Extract the [x, y] coordinate from the center of the cell holding the provided text.  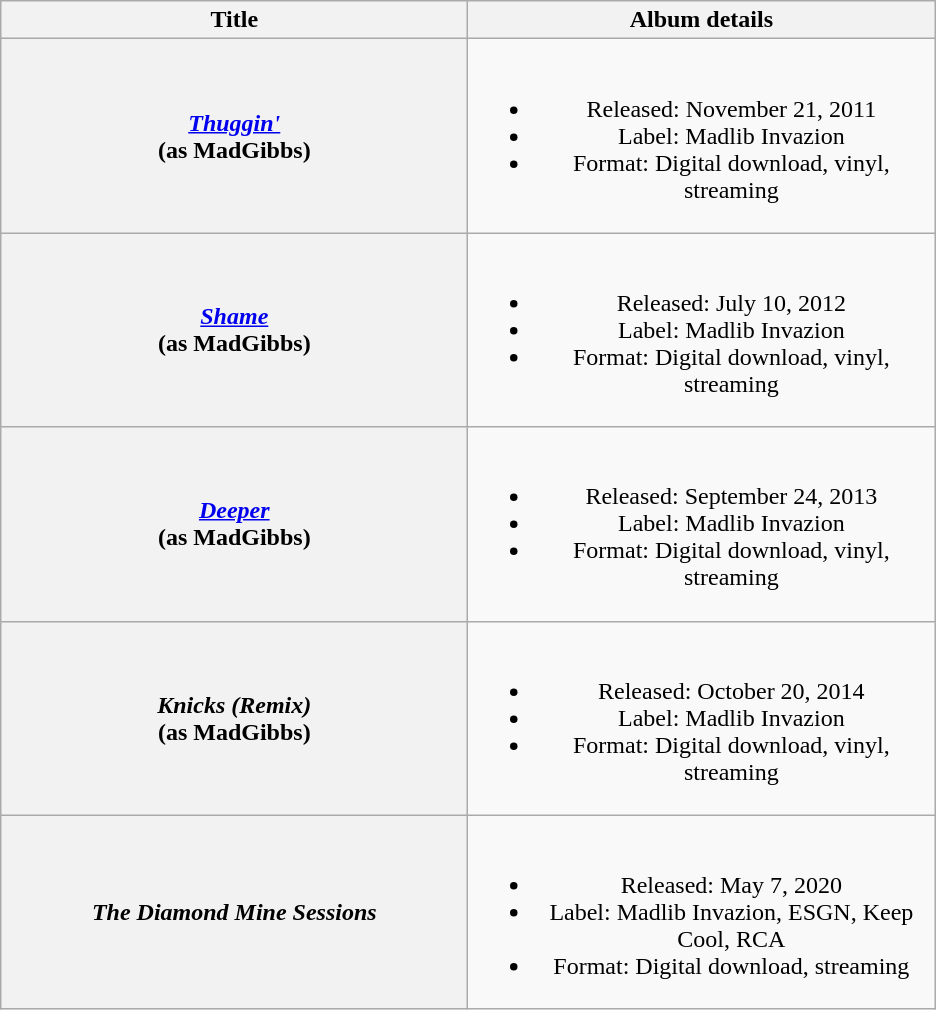
Released: November 21, 2011Label: Madlib InvazionFormat: Digital download, vinyl, streaming [702, 136]
Deeper(as MadGibbs) [234, 524]
Shame(as MadGibbs) [234, 330]
Thuggin'(as MadGibbs) [234, 136]
The Diamond Mine Sessions [234, 912]
Knicks (Remix)(as MadGibbs) [234, 718]
Released: October 20, 2014Label: Madlib InvazionFormat: Digital download, vinyl, streaming [702, 718]
Released: May 7, 2020Label: Madlib Invazion, ESGN, Keep Cool, RCAFormat: Digital download, streaming [702, 912]
Album details [702, 20]
Title [234, 20]
Released: September 24, 2013Label: Madlib InvazionFormat: Digital download, vinyl, streaming [702, 524]
Released: July 10, 2012Label: Madlib InvazionFormat: Digital download, vinyl, streaming [702, 330]
